Detect which cell encompasses the target text, then output its (x, y) center coordinate. 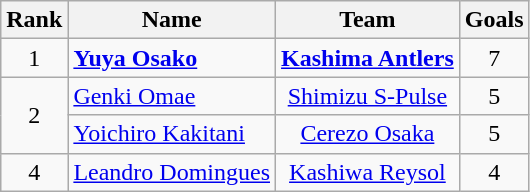
Yoichiro Kakitani (172, 134)
7 (494, 58)
Rank (34, 20)
Leandro Domingues (172, 172)
Cerezo Osaka (368, 134)
Goals (494, 20)
Shimizu S-Pulse (368, 96)
Genki Omae (172, 96)
Team (368, 20)
Name (172, 20)
2 (34, 115)
Kashiwa Reysol (368, 172)
1 (34, 58)
Kashima Antlers (368, 58)
Yuya Osako (172, 58)
